Output the (X, Y) coordinate of the center of the cell containing the given text.  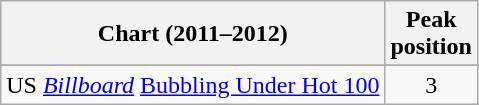
Chart (2011–2012) (193, 34)
Peakposition (431, 34)
3 (431, 85)
US Billboard Bubbling Under Hot 100 (193, 85)
